Scan for the cell matching the given text and deliver its [x, y] coordinate at center. 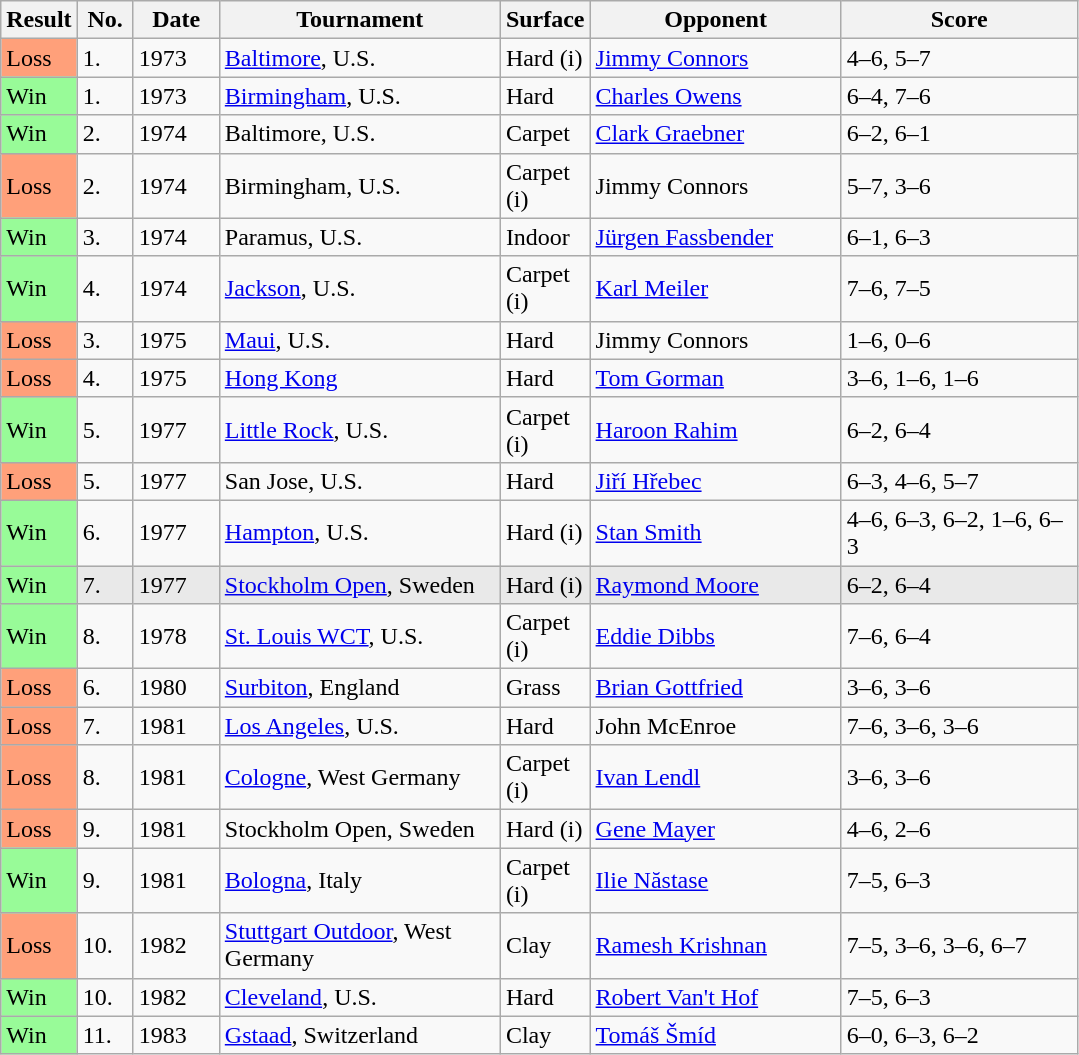
Stan Smith [716, 532]
7–6, 7–5 [959, 288]
Bologna, Italy [360, 880]
1978 [176, 636]
Score [959, 20]
6–1, 6–3 [959, 237]
Stuttgart Outdoor, West Germany [360, 946]
5–7, 3–6 [959, 186]
7–6, 3–6, 3–6 [959, 726]
Cleveland, U.S. [360, 997]
Jackson, U.S. [360, 288]
Gene Mayer [716, 829]
6–3, 4–6, 5–7 [959, 481]
Ivan Lendl [716, 778]
St. Louis WCT, U.S. [360, 636]
Tom Gorman [716, 378]
Brian Gottfried [716, 688]
1980 [176, 688]
Grass [545, 688]
4–6, 5–7 [959, 58]
Gstaad, Switzerland [360, 1035]
11. [105, 1035]
John McEnroe [716, 726]
Haroon Rahim [716, 430]
Carpet [545, 134]
Hampton, U.S. [360, 532]
Ramesh Krishnan [716, 946]
Karl Meiler [716, 288]
6–2, 6–1 [959, 134]
4–6, 6–3, 6–2, 1–6, 6–3 [959, 532]
No. [105, 20]
Maui, U.S. [360, 340]
Indoor [545, 237]
Ilie Năstase [716, 880]
Los Angeles, U.S. [360, 726]
Raymond Moore [716, 585]
3–6, 1–6, 1–6 [959, 378]
Tomáš Šmíd [716, 1035]
Clark Graebner [716, 134]
Surface [545, 20]
4–6, 2–6 [959, 829]
Surbiton, England [360, 688]
Eddie Dibbs [716, 636]
San Jose, U.S. [360, 481]
Charles Owens [716, 96]
Jiří Hřebec [716, 481]
Cologne, West Germany [360, 778]
1–6, 0–6 [959, 340]
7–5, 3–6, 3–6, 6–7 [959, 946]
1983 [176, 1035]
7–6, 6–4 [959, 636]
Little Rock, U.S. [360, 430]
Tournament [360, 20]
6–0, 6–3, 6–2 [959, 1035]
Jürgen Fassbender [716, 237]
6–4, 7–6 [959, 96]
Hong Kong [360, 378]
Result [39, 20]
Paramus, U.S. [360, 237]
Robert Van't Hof [716, 997]
Date [176, 20]
Opponent [716, 20]
